Return [x, y] of the center of cell containing provided text 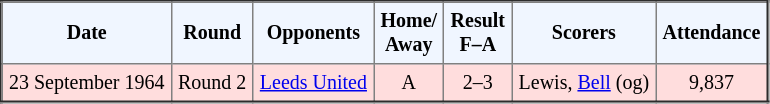
Leeds United [314, 83]
23 September 1964 [87, 83]
ResultF–A [478, 33]
Round 2 [212, 83]
2–3 [478, 83]
A [409, 83]
Attendance [712, 33]
Home/Away [409, 33]
Date [87, 33]
Opponents [314, 33]
9,837 [712, 83]
Lewis, Bell (og) [584, 83]
Scorers [584, 33]
Round [212, 33]
